Search for the cell housing the specified text and yield its (x, y) center coordinate. 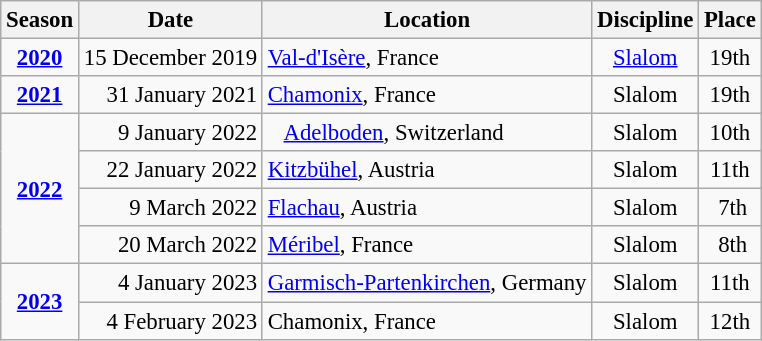
Garmisch-Partenkirchen, Germany (426, 283)
15 December 2019 (170, 58)
7th (730, 208)
2022 (40, 189)
2023 (40, 302)
Kitzbühel, Austria (426, 170)
22 January 2022 (170, 170)
Flachau, Austria (426, 208)
Season (40, 20)
31 January 2021 (170, 95)
Discipline (646, 20)
2021 (40, 95)
9 March 2022 (170, 208)
Méribel, France (426, 245)
Adelboden, Switzerland (426, 133)
4 February 2023 (170, 321)
4 January 2023 (170, 283)
Location (426, 20)
Place (730, 20)
Val-d'Isère, France (426, 58)
Date (170, 20)
2020 (40, 58)
8th (730, 245)
12th (730, 321)
20 March 2022 (170, 245)
9 January 2022 (170, 133)
10th (730, 133)
